Detect which cell encompasses the target text, then output its (x, y) center coordinate. 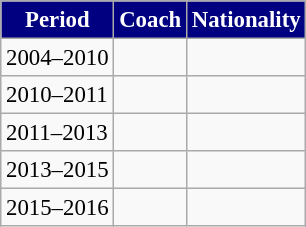
2015–2016 (58, 208)
2010–2011 (58, 95)
Nationality (246, 20)
Period (58, 20)
Coach (150, 20)
2004–2010 (58, 58)
2013–2015 (58, 170)
2011–2013 (58, 133)
